Extract the (x, y) coordinate from the center of the cell holding the provided text.  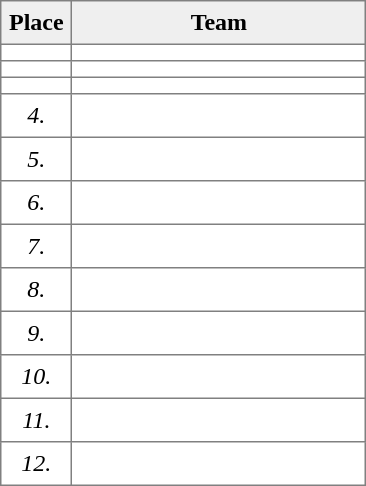
4. (36, 116)
12. (36, 464)
7. (36, 246)
10. (36, 377)
5. (36, 159)
Team (219, 23)
9. (36, 333)
6. (36, 203)
Place (36, 23)
8. (36, 290)
11. (36, 420)
